Extract the [x, y] coordinate from the center of the cell holding the provided text.  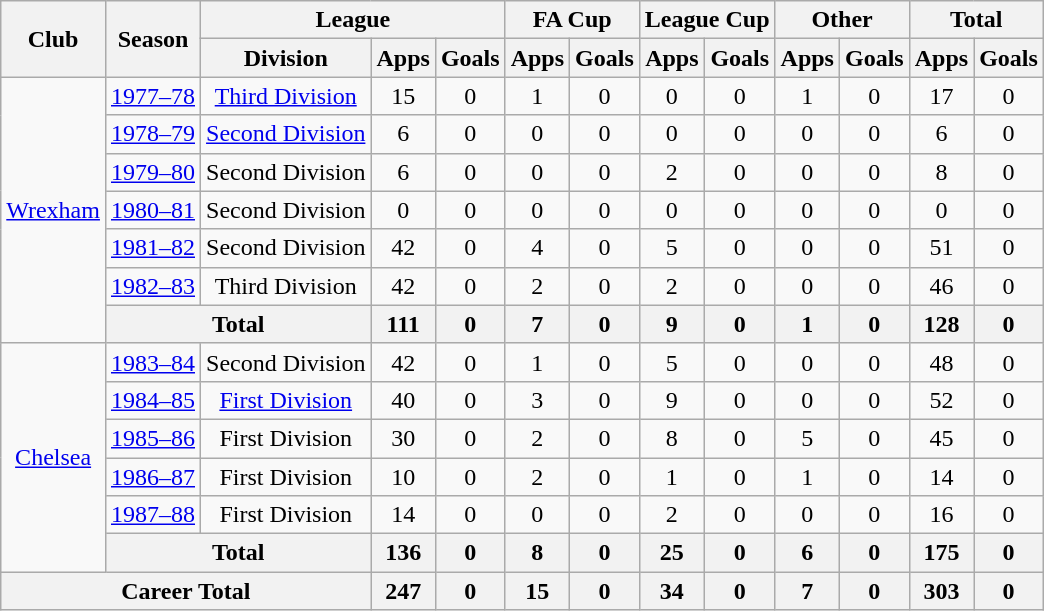
175 [941, 553]
FA Cup [572, 20]
Division [286, 58]
17 [941, 96]
Other [842, 20]
48 [941, 362]
52 [941, 400]
16 [941, 515]
128 [941, 324]
51 [941, 248]
Career Total [186, 591]
Season [152, 39]
League [354, 20]
10 [403, 477]
1981–82 [152, 248]
1987–88 [152, 515]
Wrexham [54, 210]
1977–78 [152, 96]
136 [403, 553]
46 [941, 286]
Chelsea [54, 457]
34 [672, 591]
25 [672, 553]
1986–87 [152, 477]
1980–81 [152, 210]
4 [537, 248]
40 [403, 400]
45 [941, 438]
1979–80 [152, 172]
1978–79 [152, 134]
1982–83 [152, 286]
111 [403, 324]
303 [941, 591]
1985–86 [152, 438]
Club [54, 39]
30 [403, 438]
League Cup [707, 20]
3 [537, 400]
1983–84 [152, 362]
1984–85 [152, 400]
247 [403, 591]
